Determine the [x, y] coordinate at the center of the cell enclosing the given text.  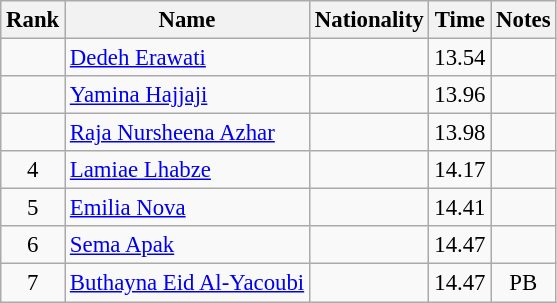
Raja Nursheena Azhar [188, 133]
Buthayna Eid Al-Yacoubi [188, 283]
6 [33, 245]
Nationality [368, 20]
14.17 [460, 170]
Rank [33, 20]
13.54 [460, 58]
4 [33, 170]
Name [188, 20]
Dedeh Erawati [188, 58]
13.98 [460, 133]
PB [524, 283]
5 [33, 208]
14.41 [460, 208]
Notes [524, 20]
7 [33, 283]
Lamiae Lhabze [188, 170]
13.96 [460, 95]
Sema Apak [188, 245]
Yamina Hajjaji [188, 95]
Time [460, 20]
Emilia Nova [188, 208]
